Output the (x, y) coordinate of the center of the cell containing the given text.  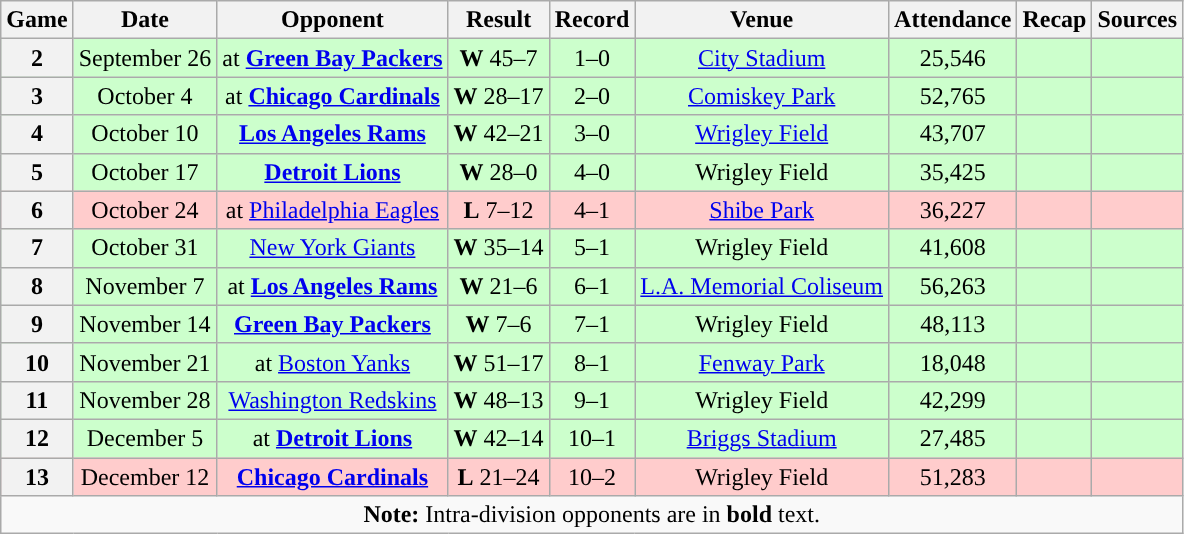
Venue (762, 20)
Record (592, 20)
13 (37, 477)
56,263 (953, 286)
Los Angeles Rams (332, 134)
5–1 (592, 248)
10–2 (592, 477)
W 48–13 (498, 400)
Note: Intra-division opponents are in bold text. (592, 515)
6 (37, 210)
18,048 (953, 362)
7–1 (592, 324)
at Boston Yanks (332, 362)
Chicago Cardinals (332, 477)
December 12 (145, 477)
41,608 (953, 248)
October 24 (145, 210)
W 42–14 (498, 438)
9 (37, 324)
W 42–21 (498, 134)
12 (37, 438)
New York Giants (332, 248)
4–0 (592, 172)
Recap (1054, 20)
25,546 (953, 58)
at Philadelphia Eagles (332, 210)
December 5 (145, 438)
Attendance (953, 20)
9–1 (592, 400)
at Chicago Cardinals (332, 96)
2–0 (592, 96)
43,707 (953, 134)
at Green Bay Packers (332, 58)
Result (498, 20)
42,299 (953, 400)
at Detroit Lions (332, 438)
October 17 (145, 172)
8 (37, 286)
3–0 (592, 134)
4 (37, 134)
November 21 (145, 362)
Date (145, 20)
W 7–6 (498, 324)
at Los Angeles Rams (332, 286)
October 4 (145, 96)
10 (37, 362)
November 7 (145, 286)
Shibe Park (762, 210)
Detroit Lions (332, 172)
W 45–7 (498, 58)
48,113 (953, 324)
L 21–24 (498, 477)
Comiskey Park (762, 96)
51,283 (953, 477)
10–1 (592, 438)
8–1 (592, 362)
September 26 (145, 58)
Washington Redskins (332, 400)
L.A. Memorial Coliseum (762, 286)
5 (37, 172)
W 21–6 (498, 286)
October 31 (145, 248)
City Stadium (762, 58)
3 (37, 96)
Opponent (332, 20)
1–0 (592, 58)
2 (37, 58)
October 10 (145, 134)
Briggs Stadium (762, 438)
L 7–12 (498, 210)
November 28 (145, 400)
W 28–0 (498, 172)
7 (37, 248)
W 28–17 (498, 96)
W 51–17 (498, 362)
Sources (1138, 20)
52,765 (953, 96)
36,227 (953, 210)
Green Bay Packers (332, 324)
Game (37, 20)
4–1 (592, 210)
11 (37, 400)
6–1 (592, 286)
27,485 (953, 438)
35,425 (953, 172)
November 14 (145, 324)
W 35–14 (498, 248)
Fenway Park (762, 362)
